Identify which cell holds the provided text, then report its [x, y] central coordinate. 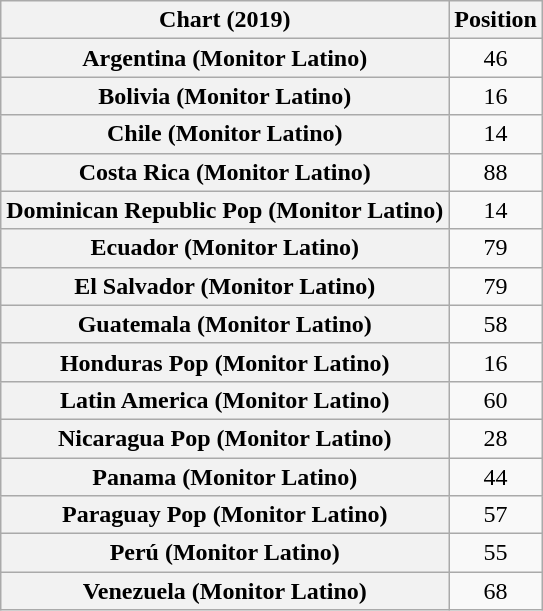
Dominican Republic Pop (Monitor Latino) [225, 210]
El Salvador (Monitor Latino) [225, 286]
Chart (2019) [225, 20]
Argentina (Monitor Latino) [225, 58]
Chile (Monitor Latino) [225, 134]
46 [496, 58]
Venezuela (Monitor Latino) [225, 591]
Paraguay Pop (Monitor Latino) [225, 515]
68 [496, 591]
Costa Rica (Monitor Latino) [225, 172]
88 [496, 172]
Nicaragua Pop (Monitor Latino) [225, 438]
Panama (Monitor Latino) [225, 477]
28 [496, 438]
Position [496, 20]
Ecuador (Monitor Latino) [225, 248]
Bolivia (Monitor Latino) [225, 96]
44 [496, 477]
Latin America (Monitor Latino) [225, 400]
Perú (Monitor Latino) [225, 553]
55 [496, 553]
58 [496, 324]
57 [496, 515]
Honduras Pop (Monitor Latino) [225, 362]
Guatemala (Monitor Latino) [225, 324]
60 [496, 400]
